Output the (X, Y) coordinate of the center of the cell containing the given text.  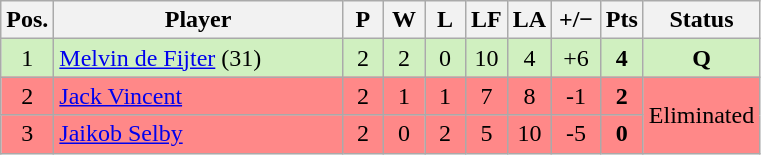
5 (487, 134)
-1 (576, 96)
Melvin de Fijter (31) (198, 58)
Pos. (28, 20)
-5 (576, 134)
7 (487, 96)
LF (487, 20)
Eliminated (701, 115)
Jack Vincent (198, 96)
+/− (576, 20)
LA (529, 20)
P (362, 20)
W (404, 20)
3 (28, 134)
Q (701, 58)
+6 (576, 58)
L (444, 20)
Status (701, 20)
Jaikob Selby (198, 134)
Pts (622, 20)
Player (198, 20)
8 (529, 96)
